Return the [X, Y] coordinate for the center point of the cell that contains the specified text.  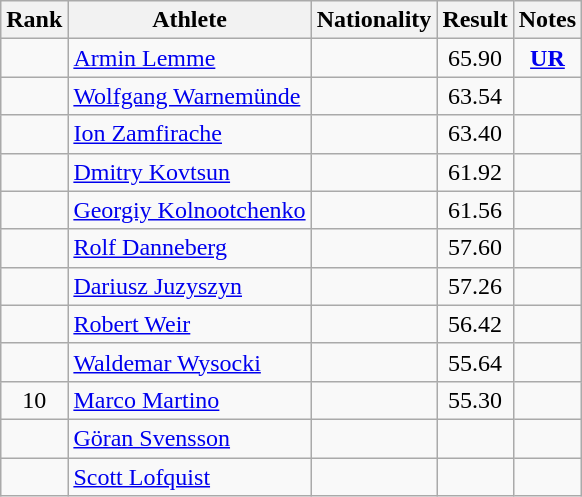
UR [547, 58]
Notes [547, 20]
56.42 [475, 324]
Georgiy Kolnootchenko [190, 210]
55.30 [475, 400]
63.40 [475, 134]
Athlete [190, 20]
Göran Svensson [190, 438]
61.92 [475, 172]
Marco Martino [190, 400]
10 [34, 400]
Rolf Danneberg [190, 248]
Dariusz Juzyszyn [190, 286]
Armin Lemme [190, 58]
57.26 [475, 286]
Wolfgang Warnemünde [190, 96]
65.90 [475, 58]
Dmitry Kovtsun [190, 172]
Nationality [374, 20]
Scott Lofquist [190, 477]
63.54 [475, 96]
Waldemar Wysocki [190, 362]
57.60 [475, 248]
Rank [34, 20]
61.56 [475, 210]
55.64 [475, 362]
Result [475, 20]
Ion Zamfirache [190, 134]
Robert Weir [190, 324]
